Provide the [X, Y] coordinate of the cell's center where the given text is located.  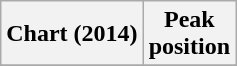
Chart (2014) [72, 34]
Peakposition [189, 34]
